Locate the cell with the specified text and output its [X, Y] center coordinate. 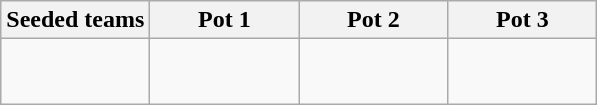
Pot 1 [224, 20]
Pot 3 [522, 20]
Seeded teams [76, 20]
Pot 2 [374, 20]
